Output the [x, y] coordinate of the center of the cell containing the given text.  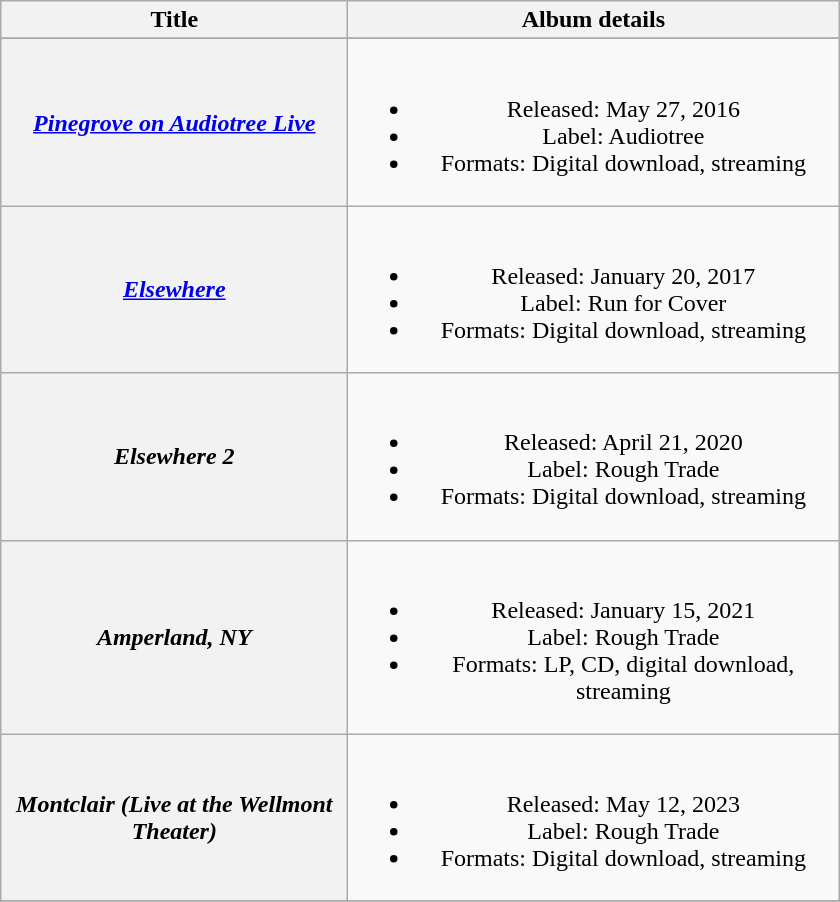
Released: January 15, 2021Label: Rough TradeFormats: LP, CD, digital download, streaming [594, 637]
Album details [594, 20]
Amperland, NY [174, 637]
Released: May 12, 2023Label: Rough TradeFormats: Digital download, streaming [594, 818]
Pinegrove on Audiotree Live [174, 122]
Released: May 27, 2016Label: AudiotreeFormats: Digital download, streaming [594, 122]
Montclair (Live at the Wellmont Theater) [174, 818]
Elsewhere 2 [174, 456]
Elsewhere [174, 290]
Released: April 21, 2020Label: Rough TradeFormats: Digital download, streaming [594, 456]
Title [174, 20]
Released: January 20, 2017Label: Run for CoverFormats: Digital download, streaming [594, 290]
